Determine the [x, y] coordinate at the center of the cell enclosing the given text.  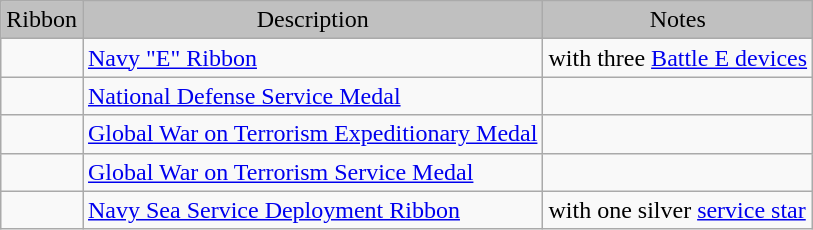
Navy Sea Service Deployment Ribbon [312, 210]
National Defense Service Medal [312, 96]
Description [312, 20]
Ribbon [42, 20]
Global War on Terrorism Expeditionary Medal [312, 134]
with one silver service star [678, 210]
Navy "E" Ribbon [312, 58]
Global War on Terrorism Service Medal [312, 172]
Notes [678, 20]
with three Battle E devices [678, 58]
